Return the [X, Y] coordinate for the center point of the cell that contains the specified text.  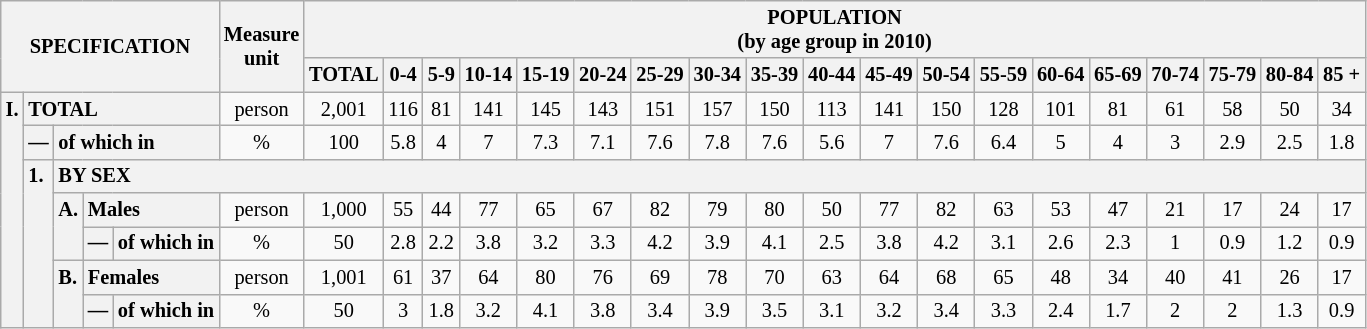
40-44 [832, 75]
85 + [1342, 75]
3.5 [774, 311]
Measure unit [262, 46]
SPECIFICATION [110, 46]
5-9 [442, 75]
0-4 [402, 75]
55 [402, 210]
21 [1176, 210]
75-79 [1232, 75]
1,000 [344, 210]
20-24 [602, 75]
2.3 [1118, 243]
65-69 [1118, 75]
100 [344, 142]
25-29 [660, 75]
53 [1060, 210]
157 [718, 109]
70-74 [1176, 75]
26 [1290, 277]
30-34 [718, 75]
60-64 [1060, 75]
1.3 [1290, 311]
Females [151, 277]
68 [946, 277]
BY SEX [710, 176]
1.2 [1290, 243]
5 [1060, 142]
67 [602, 210]
2.8 [402, 243]
48 [1060, 277]
80-84 [1290, 75]
101 [1060, 109]
50-54 [946, 75]
45-49 [888, 75]
151 [660, 109]
24 [1290, 210]
113 [832, 109]
POPULATION (by age group in 2010) [834, 29]
2.4 [1060, 311]
145 [546, 109]
128 [1004, 109]
41 [1232, 277]
37 [442, 277]
1.7 [1118, 311]
15-19 [546, 75]
A. [68, 226]
40 [1176, 277]
55-59 [1004, 75]
79 [718, 210]
7.8 [718, 142]
7.1 [602, 142]
5.6 [832, 142]
I. [12, 210]
78 [718, 277]
10-14 [488, 75]
1,001 [344, 277]
7.3 [546, 142]
2.2 [442, 243]
47 [1118, 210]
70 [774, 277]
2.9 [1232, 142]
69 [660, 277]
35-39 [774, 75]
2.6 [1060, 243]
143 [602, 109]
44 [442, 210]
116 [402, 109]
5.8 [402, 142]
B. [68, 294]
2,001 [344, 109]
58 [1232, 109]
Males [151, 210]
1. [38, 243]
6.4 [1004, 142]
1 [1176, 243]
76 [602, 277]
